Return the (x, y) coordinate for the center point of the cell that contains the specified text.  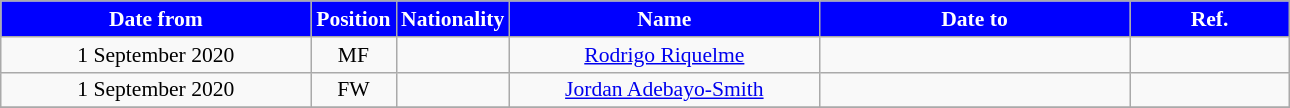
Date to (974, 19)
Jordan Adebayo-Smith (664, 90)
FW (354, 90)
Ref. (1210, 19)
Position (354, 19)
Rodrigo Riquelme (664, 55)
Date from (156, 19)
Nationality (452, 19)
MF (354, 55)
Name (664, 19)
